Find where the given text appears and provide that cell's center as (x, y) coordinate. 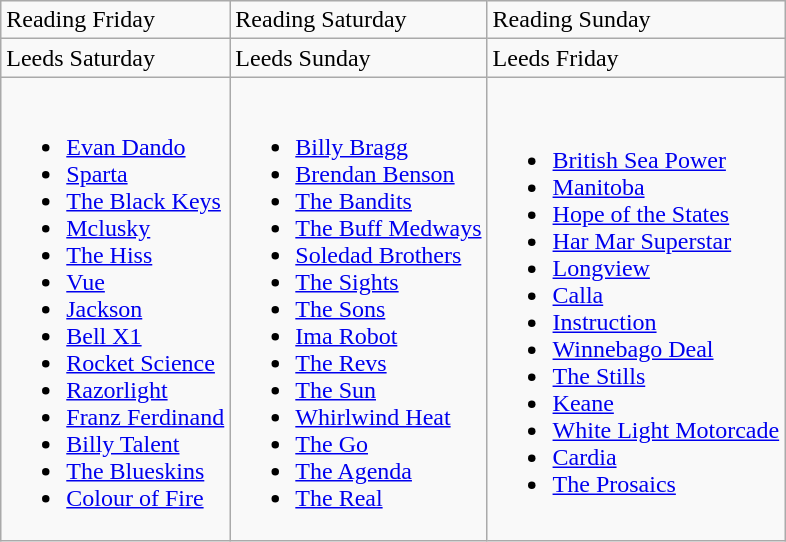
Leeds Friday (636, 58)
Billy BraggBrendan BensonThe BanditsThe Buff MedwaysSoledad BrothersThe SightsThe SonsIma RobotThe RevsThe SunWhirlwind HeatThe GoThe AgendaThe Real (358, 309)
Reading Sunday (636, 20)
Reading Friday (116, 20)
Evan DandoSpartaThe Black KeysMcluskyThe HissVueJacksonBell X1Rocket ScienceRazorlightFranz FerdinandBilly TalentThe BlueskinsColour of Fire (116, 309)
Reading Saturday (358, 20)
Leeds Sunday (358, 58)
Leeds Saturday (116, 58)
